Extract the [x, y] coordinate from the center of the cell holding the provided text.  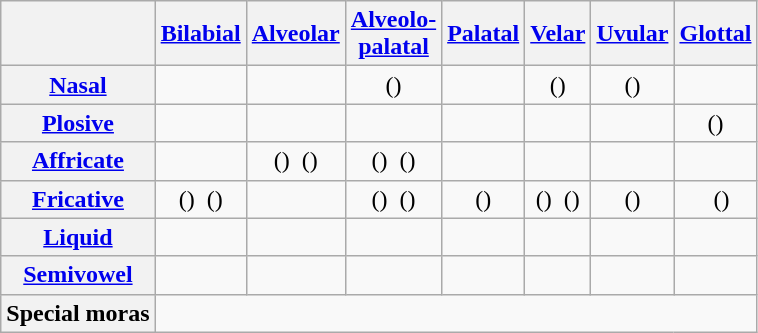
Bilabial [200, 34]
Affricate [78, 161]
Uvular [632, 34]
Fricative [78, 199]
Alveolo-palatal [393, 34]
Plosive [78, 123]
Nasal [78, 85]
Liquid [78, 237]
Alveolar [296, 34]
Glottal [716, 34]
Semivowel [78, 275]
Special moras [78, 313]
Palatal [484, 34]
Velar [558, 34]
